Provide the (X, Y) coordinate of the cell's center where the given text is located.  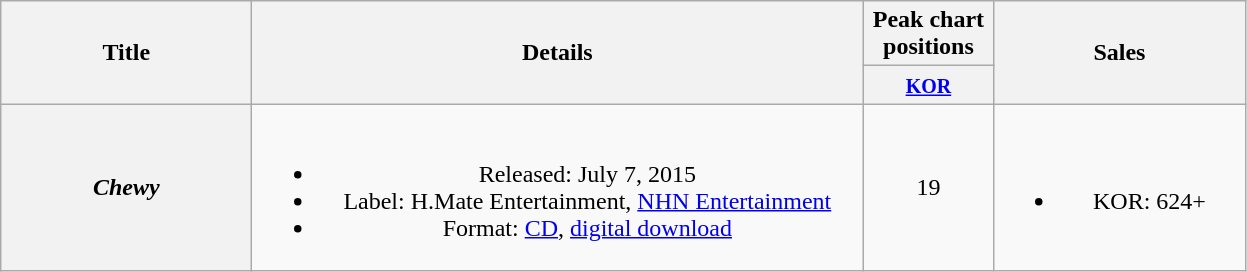
Chewy (126, 188)
Released: July 7, 2015Label: H.Mate Entertainment, NHN EntertainmentFormat: CD, digital download (558, 188)
19 (928, 188)
Peak chart positions (928, 34)
KOR (928, 85)
Details (558, 52)
KOR: 624+ (1120, 188)
Sales (1120, 52)
Title (126, 52)
